For the text-containing cell, return its midpoint in [x, y] coordinate format. 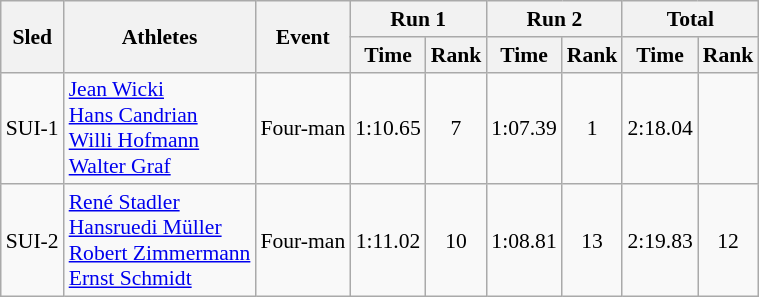
René StadlerHansruedi MüllerRobert ZimmermannErnst Schmidt [160, 241]
1:07.39 [524, 128]
1:10.65 [388, 128]
2:19.83 [660, 241]
10 [456, 241]
Event [302, 36]
Run 1 [418, 19]
Jean WickiHans CandrianWilli HofmannWalter Graf [160, 128]
1:11.02 [388, 241]
Total [690, 19]
Athletes [160, 36]
2:18.04 [660, 128]
SUI-2 [32, 241]
1 [592, 128]
1:08.81 [524, 241]
SUI-1 [32, 128]
Sled [32, 36]
13 [592, 241]
Run 2 [554, 19]
12 [728, 241]
7 [456, 128]
